For the text-containing cell, return its midpoint in [X, Y] coordinate format. 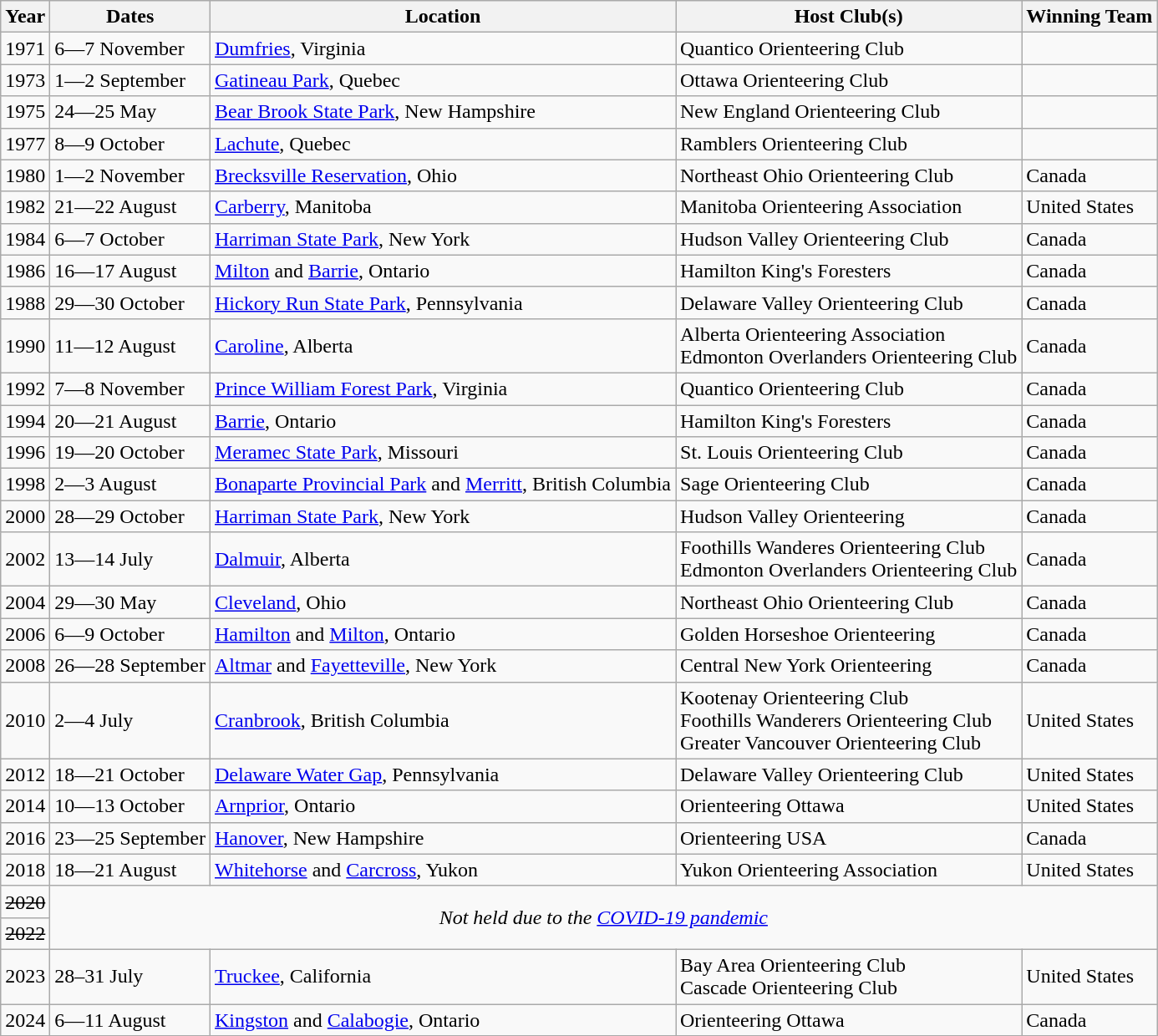
Kootenay Orienteering ClubFoothills Wanderers Orienteering ClubGreater Vancouver Orienteering Club [848, 720]
2022 [25, 933]
7—8 November [130, 388]
Sage Orienteering Club [848, 485]
2018 [25, 870]
1980 [25, 175]
19—20 October [130, 453]
29—30 May [130, 602]
Central New York Orienteering [848, 666]
11—12 August [130, 346]
1973 [25, 80]
Delaware Water Gap, Pennsylvania [443, 774]
1986 [25, 271]
Dumfries, Virginia [443, 48]
18—21 August [130, 870]
Meramec State Park, Missouri [443, 453]
2006 [25, 634]
1990 [25, 346]
1—2 November [130, 175]
Golden Horseshoe Orienteering [848, 634]
Prince William Forest Park, Virginia [443, 388]
Carberry, Manitoba [443, 207]
8—9 October [130, 144]
Foothills Wanderes Orienteering ClubEdmonton Overlanders Orienteering Club [848, 560]
2016 [25, 838]
10—13 October [130, 806]
6—11 August [130, 1020]
2008 [25, 666]
Brecksville Reservation, Ohio [443, 175]
1984 [25, 239]
20—21 August [130, 420]
Barrie, Ontario [443, 420]
21—22 August [130, 207]
6—7 November [130, 48]
Ottawa Orienteering Club [848, 80]
2023 [25, 976]
Ramblers Orienteering Club [848, 144]
16—17 August [130, 271]
28–31 July [130, 976]
Manitoba Orienteering Association [848, 207]
24—25 May [130, 112]
2000 [25, 516]
2—3 August [130, 485]
Cranbrook, British Columbia [443, 720]
New England Orienteering Club [848, 112]
Host Club(s) [848, 17]
Winning Team [1089, 17]
2—4 July [130, 720]
Orienteering USA [848, 838]
Hudson Valley Orienteering [848, 516]
1971 [25, 48]
1—2 September [130, 80]
2012 [25, 774]
Gatineau Park, Quebec [443, 80]
26—28 September [130, 666]
Milton and Barrie, Ontario [443, 271]
1994 [25, 420]
Not held due to the COVID-19 pandemic [603, 917]
Hudson Valley Orienteering Club [848, 239]
29—30 October [130, 302]
Location [443, 17]
2004 [25, 602]
Caroline, Alberta [443, 346]
Hickory Run State Park, Pennsylvania [443, 302]
Yukon Orienteering Association [848, 870]
Kingston and Calabogie, Ontario [443, 1020]
Lachute, Quebec [443, 144]
Arnprior, Ontario [443, 806]
Truckee, California [443, 976]
1996 [25, 453]
Bear Brook State Park, New Hampshire [443, 112]
2020 [25, 901]
Dalmuir, Alberta [443, 560]
Dates [130, 17]
Cleveland, Ohio [443, 602]
Bay Area Orienteering ClubCascade Orienteering Club [848, 976]
Altmar and Fayetteville, New York [443, 666]
2002 [25, 560]
13—14 July [130, 560]
6—9 October [130, 634]
1975 [25, 112]
St. Louis Orienteering Club [848, 453]
Year [25, 17]
2024 [25, 1020]
1982 [25, 207]
2014 [25, 806]
18—21 October [130, 774]
6—7 October [130, 239]
28—29 October [130, 516]
1998 [25, 485]
Hamilton and Milton, Ontario [443, 634]
1992 [25, 388]
Bonaparte Provincial Park and Merritt, British Columbia [443, 485]
2010 [25, 720]
Alberta Orienteering AssociationEdmonton Overlanders Orienteering Club [848, 346]
Whitehorse and Carcross, Yukon [443, 870]
23—25 September [130, 838]
1988 [25, 302]
1977 [25, 144]
Hanover, New Hampshire [443, 838]
